Return [x, y] of the center of cell containing provided text 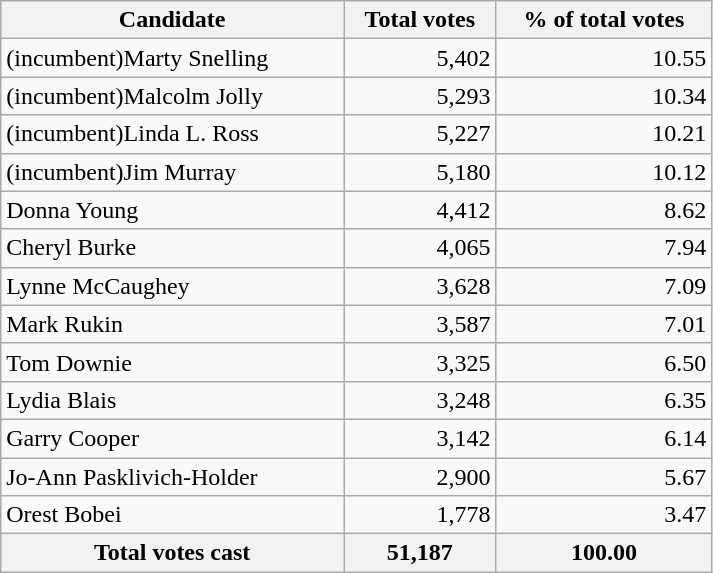
Donna Young [172, 210]
10.12 [604, 172]
7.09 [604, 286]
100.00 [604, 553]
7.01 [604, 324]
5.67 [604, 477]
Lydia Blais [172, 400]
(incumbent)Linda L. Ross [172, 134]
2,900 [420, 477]
Jo-Ann Pasklivich-Holder [172, 477]
(incumbent)Marty Snelling [172, 58]
3.47 [604, 515]
5,293 [420, 96]
7.94 [604, 248]
10.55 [604, 58]
10.21 [604, 134]
3,248 [420, 400]
Total votes cast [172, 553]
3,142 [420, 438]
10.34 [604, 96]
51,187 [420, 553]
6.50 [604, 362]
(incumbent)Malcolm Jolly [172, 96]
5,402 [420, 58]
4,412 [420, 210]
Garry Cooper [172, 438]
3,628 [420, 286]
Orest Bobei [172, 515]
Total votes [420, 20]
Lynne McCaughey [172, 286]
5,227 [420, 134]
Tom Downie [172, 362]
Candidate [172, 20]
6.35 [604, 400]
4,065 [420, 248]
(incumbent)Jim Murray [172, 172]
Mark Rukin [172, 324]
3,325 [420, 362]
6.14 [604, 438]
5,180 [420, 172]
8.62 [604, 210]
1,778 [420, 515]
% of total votes [604, 20]
Cheryl Burke [172, 248]
3,587 [420, 324]
